Provide the (X, Y) coordinate of the cell's center where the given text is located.  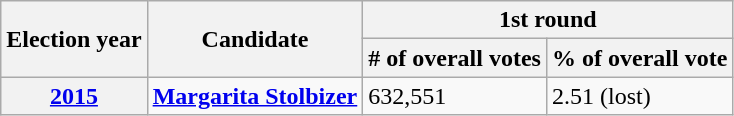
Election year (74, 39)
% of overall vote (639, 58)
2015 (74, 96)
Margarita Stolbizer (255, 96)
Candidate (255, 39)
# of overall votes (455, 58)
1st round (548, 20)
632,551 (455, 96)
2.51 (lost) (639, 96)
